Locate the cell with the specified text and output its (X, Y) center coordinate. 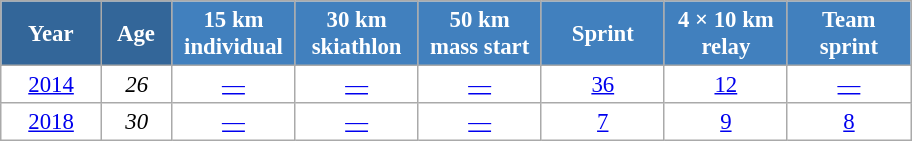
7 (602, 122)
Year (52, 34)
2018 (52, 122)
Team sprint (848, 34)
Age (136, 34)
15 km individual (234, 34)
36 (602, 85)
8 (848, 122)
50 km mass start (480, 34)
2014 (52, 85)
Sprint (602, 34)
26 (136, 85)
9 (726, 122)
30 (136, 122)
4 × 10 km relay (726, 34)
12 (726, 85)
30 km skiathlon (356, 34)
